For the text-containing cell, return its midpoint in (x, y) coordinate format. 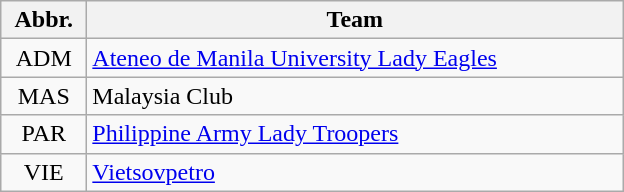
Vietsovpetro (355, 172)
Ateneo de Manila University Lady Eagles (355, 58)
ADM (44, 58)
Team (355, 20)
Abbr. (44, 20)
MAS (44, 96)
PAR (44, 134)
VIE (44, 172)
Philippine Army Lady Troopers (355, 134)
Malaysia Club (355, 96)
